Determine the [x, y] coordinate at the center of the cell enclosing the given text.  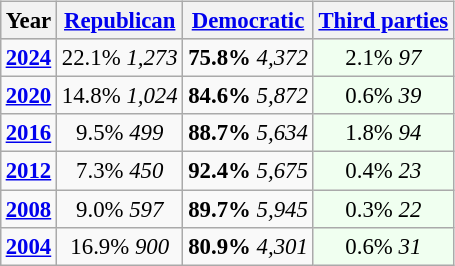
9.0% 597 [120, 209]
89.7% 5,945 [248, 209]
0.6% 39 [383, 96]
0.6% 31 [383, 246]
Republican [120, 21]
2016 [28, 133]
80.9% 4,301 [248, 246]
0.4% 23 [383, 171]
2004 [28, 246]
84.6% 5,872 [248, 96]
75.8% 4,372 [248, 58]
2008 [28, 209]
0.3% 22 [383, 209]
2020 [28, 96]
2024 [28, 58]
16.9% 900 [120, 246]
9.5% 499 [120, 133]
22.1% 1,273 [120, 58]
7.3% 450 [120, 171]
Democratic [248, 21]
92.4% 5,675 [248, 171]
2.1% 97 [383, 58]
Third parties [383, 21]
Year [28, 21]
14.8% 1,024 [120, 96]
88.7% 5,634 [248, 133]
1.8% 94 [383, 133]
2012 [28, 171]
